Find where the given text appears and provide that cell's center as (x, y) coordinate. 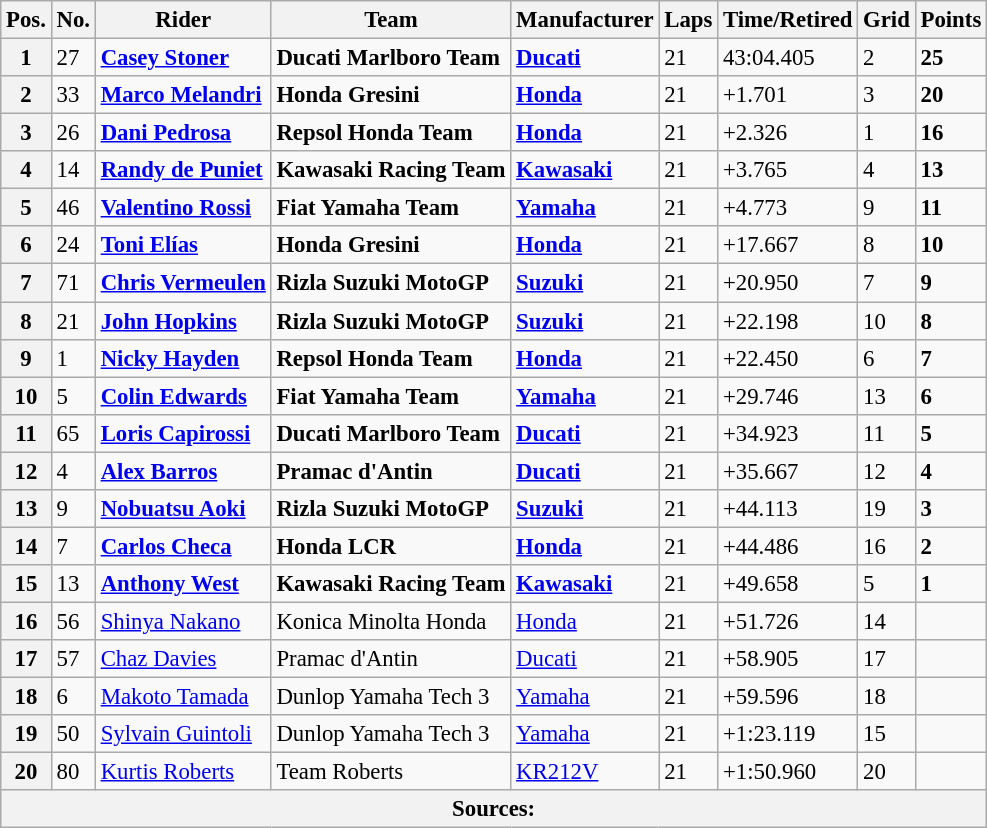
Toni Elías (183, 245)
Team Roberts (391, 772)
Carlos Checa (183, 546)
Shinya Nakano (183, 621)
Pos. (26, 20)
+2.326 (788, 133)
+49.658 (788, 584)
Sources: (494, 809)
Points (950, 20)
Colin Edwards (183, 396)
25 (950, 58)
50 (73, 734)
+59.596 (788, 697)
+22.198 (788, 321)
+4.773 (788, 208)
Sylvain Guintoli (183, 734)
Grid (886, 20)
27 (73, 58)
57 (73, 659)
Kurtis Roberts (183, 772)
Dani Pedrosa (183, 133)
33 (73, 95)
+1:23.119 (788, 734)
Rider (183, 20)
Manufacturer (585, 20)
Casey Stoner (183, 58)
+44.113 (788, 509)
71 (73, 283)
Konica Minolta Honda (391, 621)
Alex Barros (183, 471)
+17.667 (788, 245)
80 (73, 772)
KR212V (585, 772)
Team (391, 20)
Honda LCR (391, 546)
+3.765 (788, 170)
Time/Retired (788, 20)
26 (73, 133)
+35.667 (788, 471)
+51.726 (788, 621)
Randy de Puniet (183, 170)
Makoto Tamada (183, 697)
Anthony West (183, 584)
No. (73, 20)
John Hopkins (183, 321)
24 (73, 245)
+44.486 (788, 546)
+34.923 (788, 433)
Valentino Rossi (183, 208)
+1:50.960 (788, 772)
Nobuatsu Aoki (183, 509)
Nicky Hayden (183, 358)
56 (73, 621)
+22.450 (788, 358)
+20.950 (788, 283)
65 (73, 433)
Laps (688, 20)
46 (73, 208)
+29.746 (788, 396)
Chaz Davies (183, 659)
+58.905 (788, 659)
43:04.405 (788, 58)
Marco Melandri (183, 95)
+1.701 (788, 95)
Chris Vermeulen (183, 283)
Loris Capirossi (183, 433)
